Provide the (X, Y) coordinate of the cell's center where the given text is located.  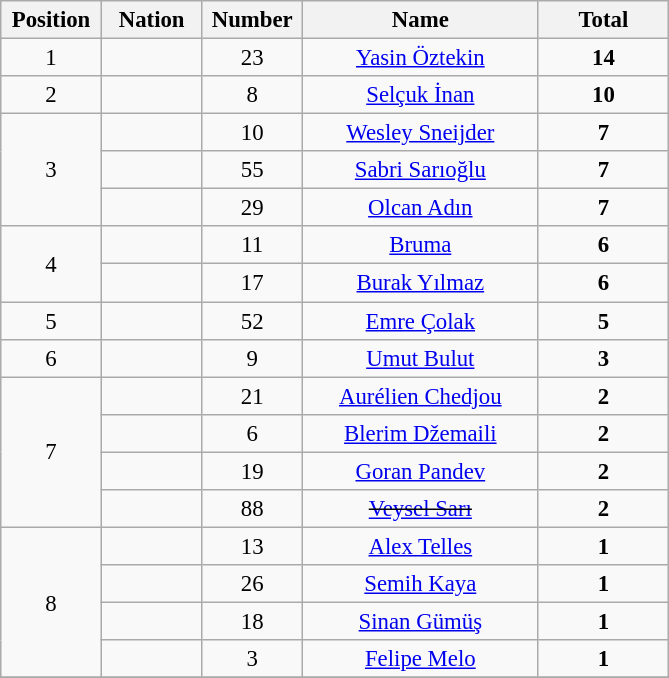
Total (604, 20)
Blerim Džemaili (421, 433)
Felipe Melo (421, 659)
14 (604, 58)
Yasin Öztekin (421, 58)
Wesley Sneijder (421, 133)
52 (252, 321)
Nation (152, 20)
Bruma (421, 245)
11 (252, 245)
88 (252, 509)
Position (52, 20)
21 (252, 396)
9 (252, 358)
Goran Pandev (421, 471)
23 (252, 58)
55 (252, 170)
Selçuk İnan (421, 95)
Sinan Gümüş (421, 621)
Burak Yılmaz (421, 283)
Veysel Sarı (421, 509)
4 (52, 264)
13 (252, 546)
18 (252, 621)
Aurélien Chedjou (421, 396)
Number (252, 20)
Name (421, 20)
Olcan Adın (421, 208)
Sabri Sarıoğlu (421, 170)
Umut Bulut (421, 358)
17 (252, 283)
Alex Telles (421, 546)
Emre Çolak (421, 321)
Semih Kaya (421, 584)
19 (252, 471)
29 (252, 208)
26 (252, 584)
